Scan for the cell matching the given text and deliver its [X, Y] coordinate at center. 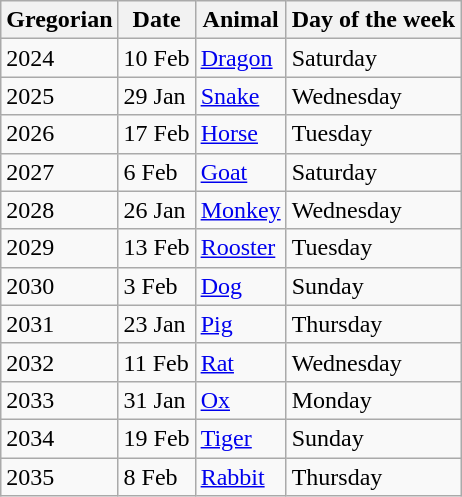
2025 [60, 96]
2033 [60, 400]
Ox [240, 400]
3 Feb [156, 286]
26 Jan [156, 210]
2029 [60, 248]
Monday [373, 400]
2028 [60, 210]
10 Feb [156, 58]
Rooster [240, 248]
2035 [60, 477]
11 Feb [156, 362]
Goat [240, 172]
Snake [240, 96]
31 Jan [156, 400]
Gregorian [60, 20]
2030 [60, 286]
29 Jan [156, 96]
2027 [60, 172]
13 Feb [156, 248]
17 Feb [156, 134]
Dog [240, 286]
Day of the week [373, 20]
2032 [60, 362]
6 Feb [156, 172]
2034 [60, 438]
Rabbit [240, 477]
Monkey [240, 210]
Date [156, 20]
19 Feb [156, 438]
2031 [60, 324]
Animal [240, 20]
Rat [240, 362]
8 Feb [156, 477]
Dragon [240, 58]
2024 [60, 58]
Tiger [240, 438]
Horse [240, 134]
23 Jan [156, 324]
Pig [240, 324]
2026 [60, 134]
